Determine the (x, y) coordinate at the center of the cell enclosing the given text.  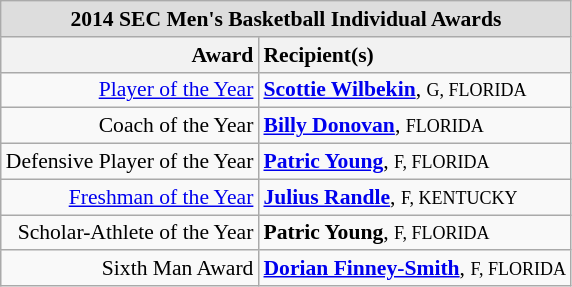
Coach of the Year (130, 126)
Scholar-Athlete of the Year (130, 233)
Billy Donovan, FLORIDA (414, 126)
Defensive Player of the Year (130, 162)
Dorian Finney-Smith, F, FLORIDA (414, 269)
Recipient(s) (414, 55)
Sixth Man Award (130, 269)
Julius Randle, F, KENTUCKY (414, 197)
Freshman of the Year (130, 197)
2014 SEC Men's Basketball Individual Awards (286, 19)
Award (130, 55)
Player of the Year (130, 90)
Scottie Wilbekin, G, FLORIDA (414, 90)
